Detect which cell encompasses the target text, then output its [X, Y] center coordinate. 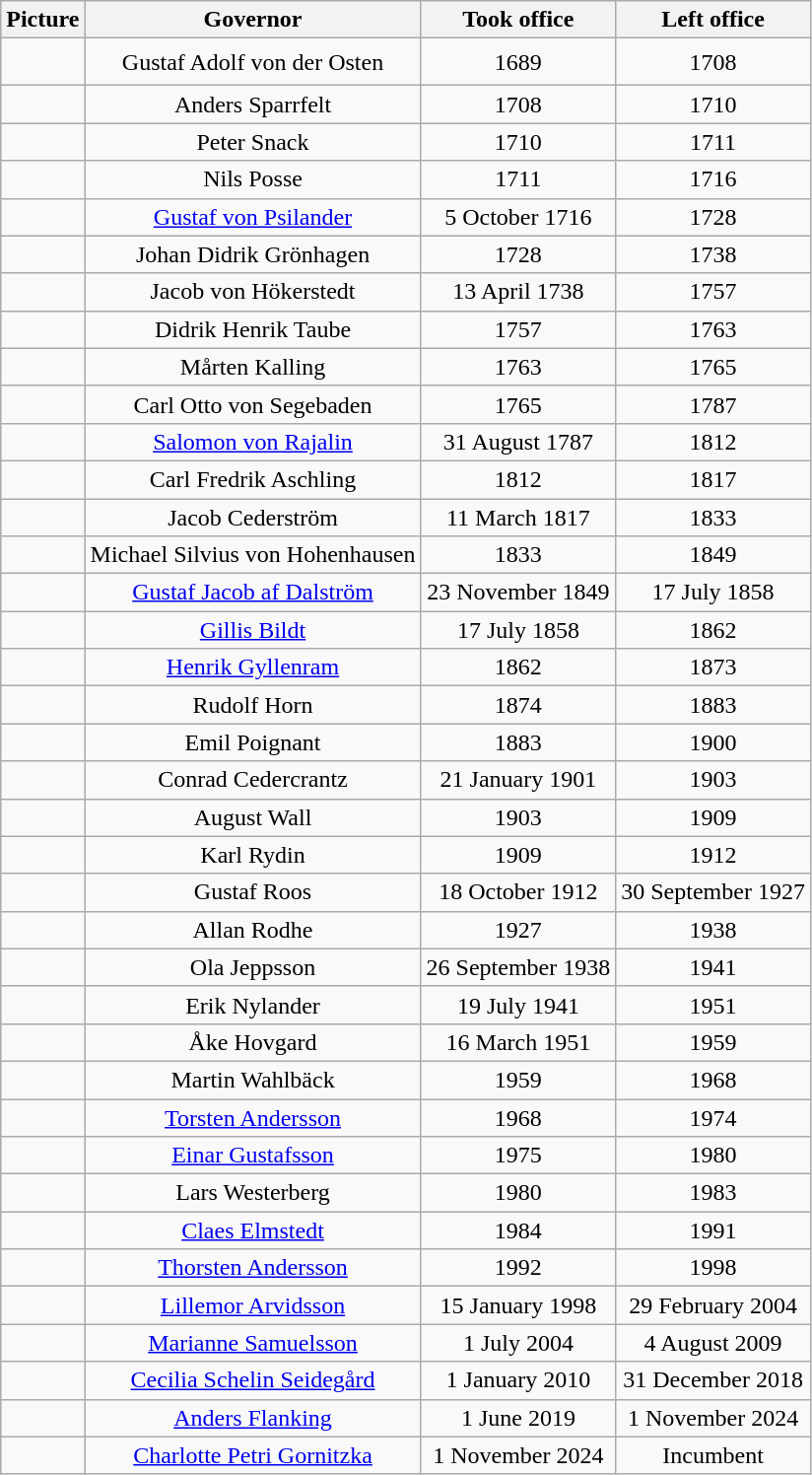
1 June 2019 [518, 1418]
Henrik Gyllenram [252, 667]
1716 [713, 179]
Torsten Andersson [252, 1117]
Jacob Cederström [252, 518]
Carl Otto von Segebaden [252, 404]
Lillemor Arvidsson [252, 1305]
Marianne Samuelsson [252, 1343]
1738 [713, 254]
Emil Poignant [252, 742]
11 March 1817 [518, 518]
1974 [713, 1117]
1817 [713, 479]
Charlotte Petri Gornitzka [252, 1455]
Gillis Bildt [252, 630]
1912 [713, 855]
23 November 1849 [518, 593]
1787 [713, 404]
Left office [713, 20]
1927 [518, 930]
26 September 1938 [518, 967]
1983 [713, 1193]
1941 [713, 967]
4 August 2009 [713, 1343]
Salomon von Rajalin [252, 442]
Nils Posse [252, 179]
Anders Sparrfelt [252, 105]
Lars Westerberg [252, 1193]
Governor [252, 20]
13 April 1738 [518, 292]
Johan Didrik Grönhagen [252, 254]
1849 [713, 555]
Took office [518, 20]
Gustaf Jacob af Dalström [252, 593]
Jacob von Hökerstedt [252, 292]
1874 [518, 705]
Karl Rydin [252, 855]
Incumbent [713, 1455]
19 July 1941 [518, 1005]
1975 [518, 1156]
1 July 2004 [518, 1343]
Didrik Henrik Taube [252, 329]
1873 [713, 667]
1 January 2010 [518, 1380]
Åke Hovgard [252, 1042]
Michael Silvius von Hohenhausen [252, 555]
Gustaf Roos [252, 892]
31 August 1787 [518, 442]
29 February 2004 [713, 1305]
Carl Fredrik Aschling [252, 479]
Peter Snack [252, 142]
30 September 1927 [713, 892]
Conrad Cedercrantz [252, 780]
Ola Jeppsson [252, 967]
Gustaf von Psilander [252, 217]
Picture [43, 20]
1992 [518, 1268]
Rudolf Horn [252, 705]
Gustaf Adolf von der Osten [252, 62]
Mårten Kalling [252, 367]
1938 [713, 930]
Erik Nylander [252, 1005]
1689 [518, 62]
Thorsten Andersson [252, 1268]
5 October 1716 [518, 217]
1998 [713, 1268]
1951 [713, 1005]
31 December 2018 [713, 1380]
Cecilia Schelin Seidegård [252, 1380]
Claes Elmstedt [252, 1230]
18 October 1912 [518, 892]
16 March 1951 [518, 1042]
15 January 1998 [518, 1305]
August Wall [252, 817]
21 January 1901 [518, 780]
1984 [518, 1230]
Einar Gustafsson [252, 1156]
Martin Wahlbäck [252, 1080]
1991 [713, 1230]
1900 [713, 742]
Allan Rodhe [252, 930]
Anders Flanking [252, 1418]
